From the cell containing the given text, extract its center point as (X, Y) coordinate. 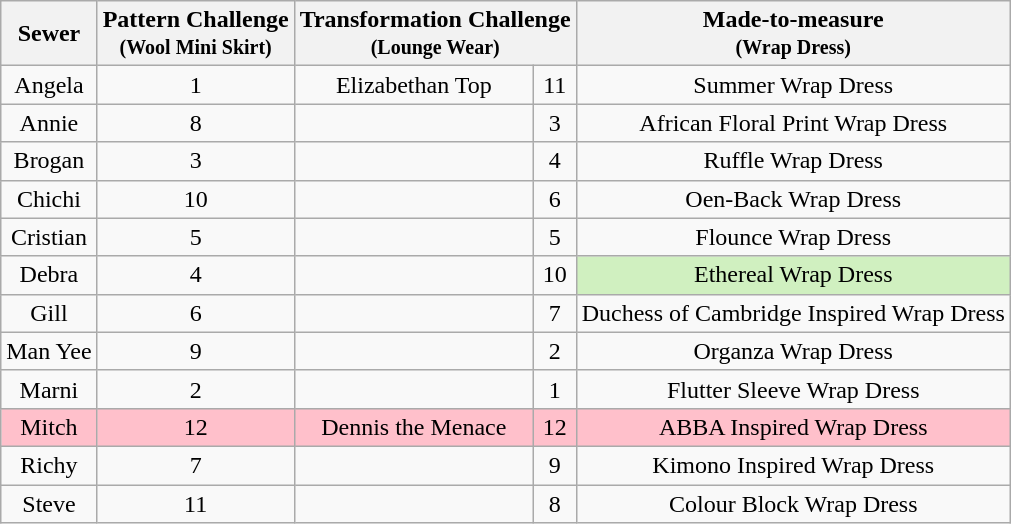
Oen-Back Wrap Dress (793, 199)
Annie (49, 123)
Marni (49, 389)
Cristian (49, 237)
Sewer (49, 34)
Brogan (49, 161)
Debra (49, 275)
Transformation Challenge(Lounge Wear) (435, 34)
African Floral Print Wrap Dress (793, 123)
Summer Wrap Dress (793, 85)
Gill (49, 313)
Made-to-measure(Wrap Dress) (793, 34)
Mitch (49, 427)
Man Yee (49, 351)
Angela (49, 85)
Richy (49, 465)
Flounce Wrap Dress (793, 237)
Chichi (49, 199)
Organza Wrap Dress (793, 351)
Duchess of Cambridge Inspired Wrap Dress (793, 313)
Dennis the Menace (414, 427)
Colour Block Wrap Dress (793, 503)
Ruffle Wrap Dress (793, 161)
Steve (49, 503)
Elizabethan Top (414, 85)
ABBA Inspired Wrap Dress (793, 427)
Pattern Challenge(Wool Mini Skirt) (196, 34)
Ethereal Wrap Dress (793, 275)
Kimono Inspired Wrap Dress (793, 465)
Flutter Sleeve Wrap Dress (793, 389)
